Scan for the cell matching the given text and deliver its (X, Y) coordinate at center. 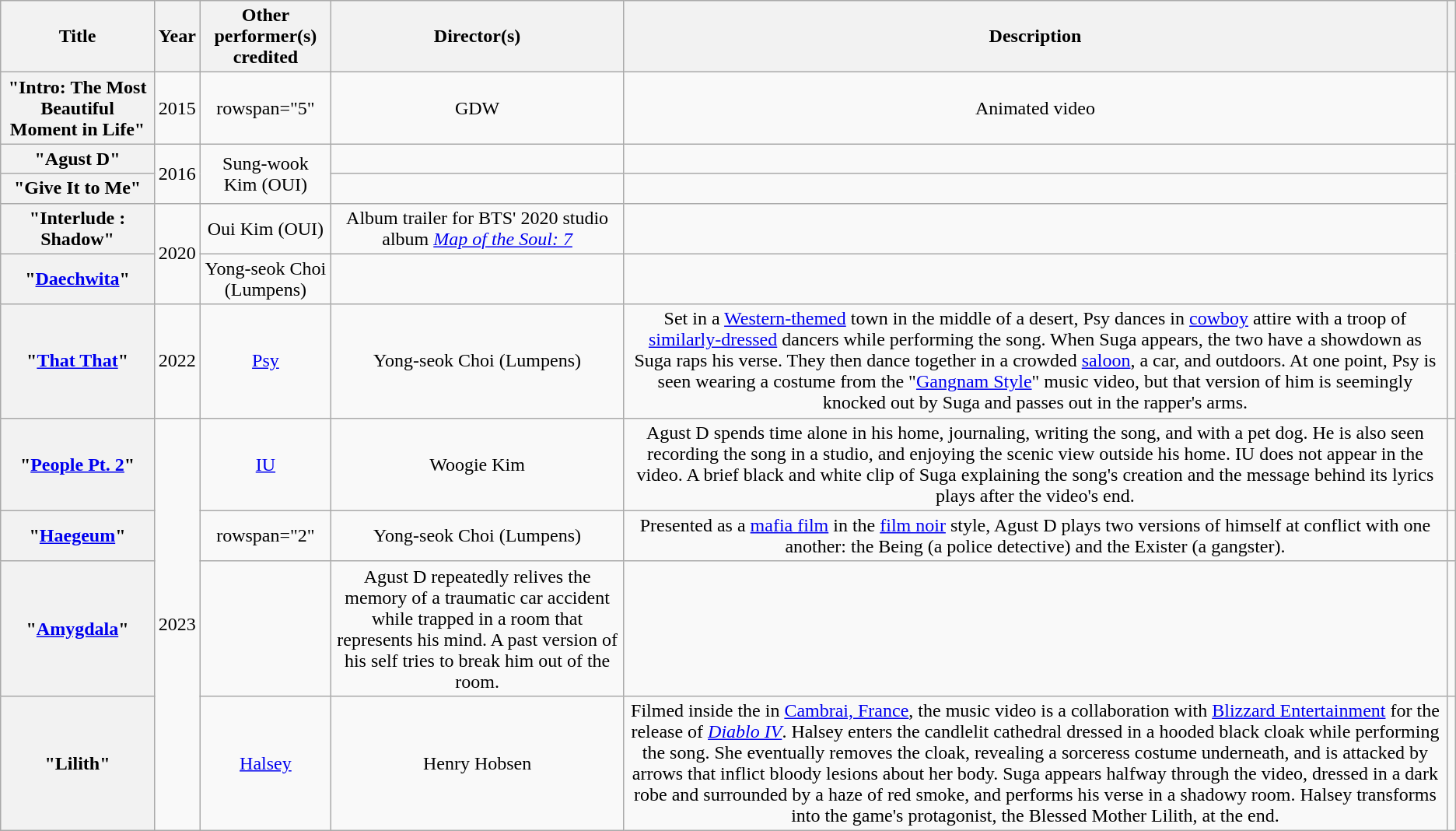
IU (265, 464)
Title (78, 37)
Woogie Kim (477, 464)
"Amygdala" (78, 629)
2016 (177, 174)
Halsey (265, 763)
Director(s) (477, 37)
Album trailer for BTS' 2020 studio album Map of the Soul: 7 (477, 229)
"That That" (78, 361)
"Lilith" (78, 763)
2020 (177, 254)
rowspan="5" (265, 108)
Animated video (1035, 108)
"Give It to Me" (78, 188)
"People Pt. 2" (78, 464)
Psy (265, 361)
"Intro: The Most Beautiful Moment in Life" (78, 108)
"Interlude : Shadow" (78, 229)
rowspan="2" (265, 535)
2023 (177, 624)
"Agust D" (78, 159)
2022 (177, 361)
GDW (477, 108)
Year (177, 37)
Description (1035, 37)
Sung-wook Kim (OUI) (265, 174)
"Haegeum" (78, 535)
"Daechwita" (78, 279)
2015 (177, 108)
Henry Hobsen (477, 763)
Other performer(s) credited (265, 37)
Oui Kim (OUI) (265, 229)
